Locate the cell with the specified text and output its [X, Y] center coordinate. 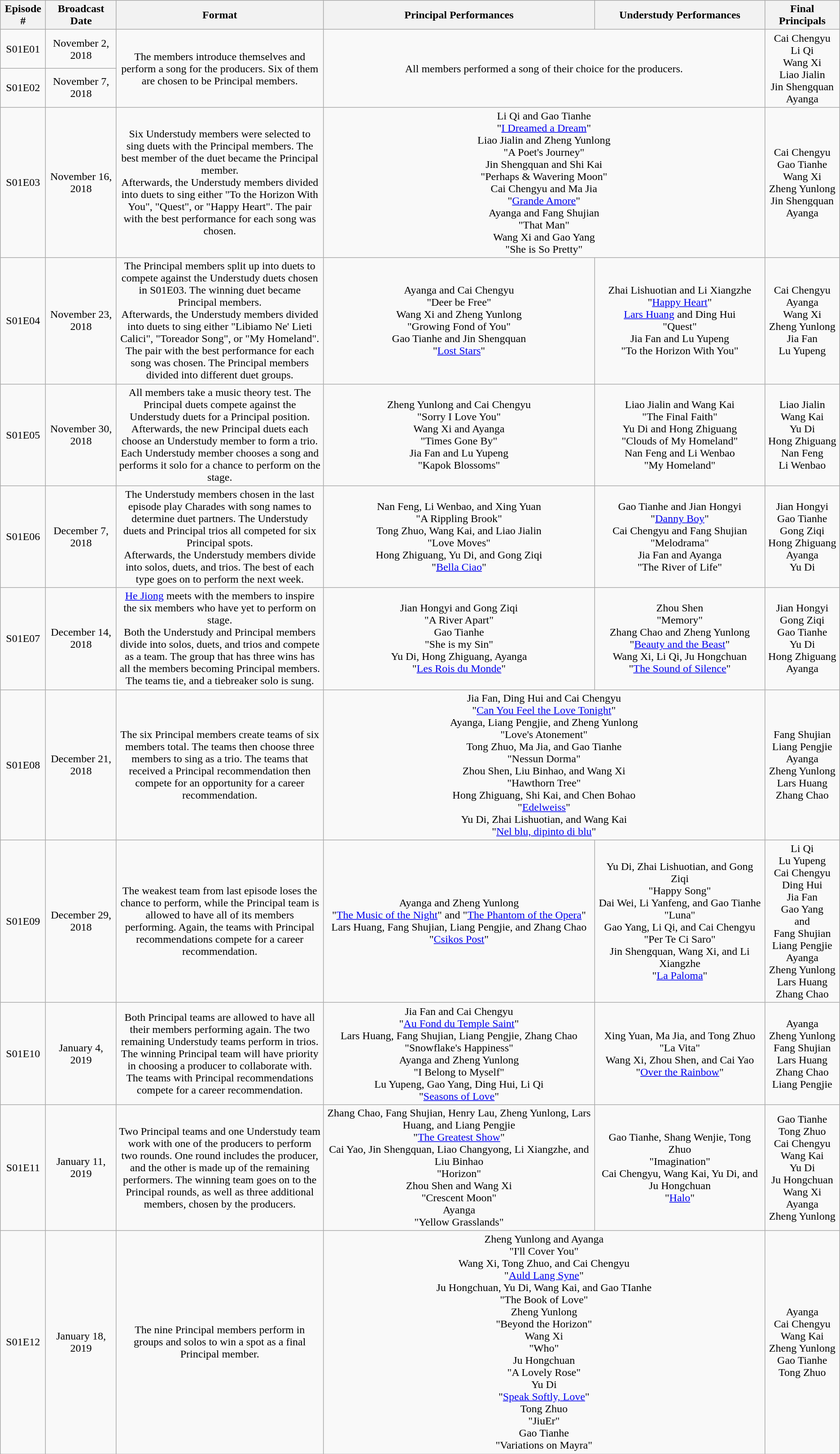
December 29, 2018 [81, 921]
January 4, 2019 [81, 1053]
Principal Performances [459, 15]
Format [220, 15]
S01E10 [23, 1053]
S01E03 [23, 182]
S01E07 [23, 638]
Zhou Shen"Memory"Zhang Chao and Zheng Yunlong"Beauty and the Beast"Wang Xi, Li Qi, Ju Hongchuan"The Sound of Silence" [680, 638]
S01E09 [23, 921]
Li QiLu YupengCai ChengyuDing HuiJia FanGao YangandFang ShujianLiang PengjieAyangaZheng YunlongLars HuangZhang Chao [802, 921]
November 16, 2018 [81, 182]
November 7, 2018 [81, 88]
Liao Jialin and Wang Kai"The Final Faith"Yu Di and Hong Zhiguang"Clouds of My Homeland"Nan Feng and Li Wenbao"My Homeland" [680, 435]
S01E01 [23, 49]
Zhai Lishuotian and Li Xiangzhe"Happy Heart"Lars Huang and Ding Hui"Quest"Jia Fan and Lu Yupeng"To the Horizon With You" [680, 321]
January 11, 2019 [81, 1167]
S01E06 [23, 537]
S01E05 [23, 435]
S01E12 [23, 1342]
Broadcast Date [81, 15]
Jian Hongyi and Gong Ziqi"A River Apart"Gao Tianhe"She is my Sin"Yu Di, Hong Zhiguang, Ayanga"Les Rois du Monde" [459, 638]
The nine Principal members perform in groups and solos to win a spot as a final Principal member. [220, 1342]
Ayanga and Cai Chengyu"Deer be Free"Wang Xi and Zheng Yunlong"Growing Fond of You"Gao Tianhe and Jin Shengquan"Lost Stars" [459, 321]
AyangaZheng YunlongFang ShujianLars HuangZhang ChaoLiang Pengjie [802, 1053]
Zheng Yunlong and Cai Chengyu"Sorry I Love You"Wang Xi and Ayanga"Times Gone By"Jia Fan and Lu Yupeng"Kapok Blossoms" [459, 435]
Episode # [23, 15]
S01E04 [23, 321]
Cai ChengyuLi QiWang XiLiao JialinJin ShengquanAyanga [802, 68]
Nan Feng, Li Wenbao, and Xing Yuan"A Rippling Brook"Tong Zhuo, Wang Kai, and Liao Jialin"Love Moves"Hong Zhiguang, Yu Di, and Gong Ziqi"Bella Ciao" [459, 537]
December 14, 2018 [81, 638]
Cai ChengyuAyangaWang XiZheng YunlongJia FanLu Yupeng [802, 321]
December 21, 2018 [81, 765]
Liao Jialin Wang KaiYu DiHong ZhiguangNan FengLi Wenbao [802, 435]
The members introduce themselves and perform a song for the producers. Six of them are chosen to be Principal members. [220, 68]
Fang ShujianLiang PengjieAyangaZheng YunlongLars HuangZhang Chao [802, 765]
Final Principals [802, 15]
Gao Tianhe and Jian Hongyi"Danny Boy"Cai Chengyu and Fang Shujian"Melodrama"Jia Fan and Ayanga"The River of Life" [680, 537]
Understudy Performances [680, 15]
Gao TianheTong ZhuoCai ChengyuWang KaiYu DiJu HongchuanWang XiAyangaZheng Yunlong [802, 1167]
November 23, 2018 [81, 321]
S01E08 [23, 765]
S01E11 [23, 1167]
Ayanga and Zheng Yunlong"The Music of the Night" and "The Phantom of the Opera"Lars Huang, Fang Shujian, Liang Pengjie, and Zhang Chao"Csikos Post" [459, 921]
AyangaCai ChengyuWang KaiZheng YunlongGao TianheTong Zhuo [802, 1342]
December 7, 2018 [81, 537]
November 30, 2018 [81, 435]
January 18, 2019 [81, 1342]
Jian HongyiGong ZiqiGao TianheYu DiHong ZhiguangAyanga [802, 638]
Gao Tianhe, Shang Wenjie, Tong Zhuo"Imagination"Cai Chengyu, Wang Kai, Yu Di, and Ju Hongchuan"Halo" [680, 1167]
November 2, 2018 [81, 49]
Xing Yuan, Ma Jia, and Tong Zhuo"La Vita"Wang Xi, Zhou Shen, and Cai Yao"Over the Rainbow" [680, 1053]
All members performed a song of their choice for the producers. [544, 68]
Jian HongyiGao TianheGong ZiqiHong ZhiguangAyangaYu Di [802, 537]
S01E02 [23, 88]
Cai ChengyuGao TianheWang XiZheng YunlongJin ShengquanAyanga [802, 182]
